Identify which cell holds the provided text, then report its [x, y] central coordinate. 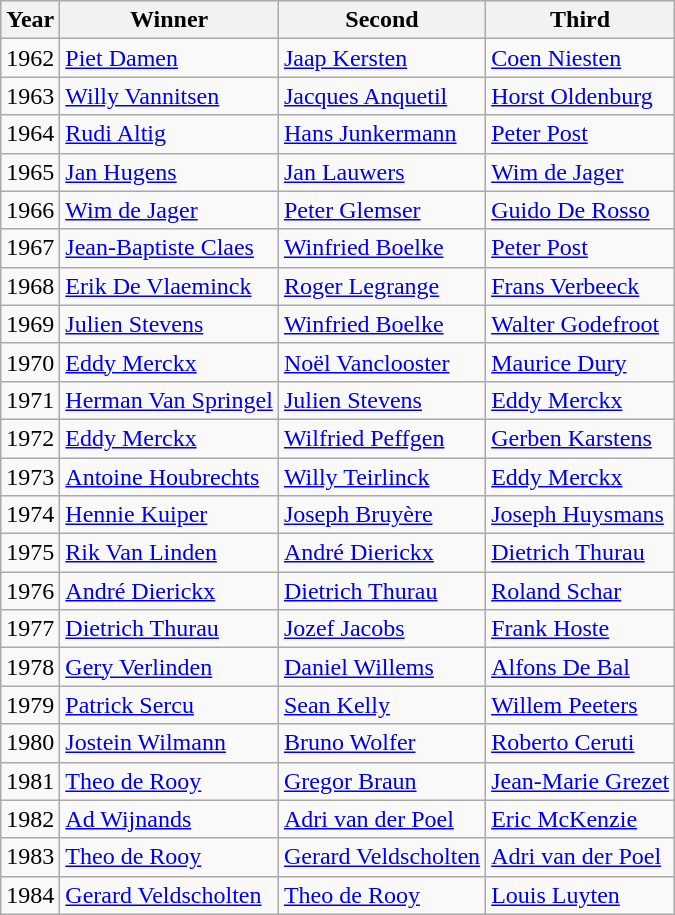
1968 [30, 286]
Frans Verbeeck [580, 286]
1962 [30, 58]
Willem Peeters [580, 705]
Jean-Baptiste Claes [170, 248]
Bruno Wolfer [382, 743]
Joseph Bruyère [382, 515]
Maurice Dury [580, 362]
Jan Hugens [170, 172]
1982 [30, 819]
Coen Niesten [580, 58]
Jan Lauwers [382, 172]
1972 [30, 438]
1978 [30, 667]
Alfons De Bal [580, 667]
Joseph Huysmans [580, 515]
1980 [30, 743]
Willy Teirlinck [382, 477]
1971 [30, 400]
Patrick Sercu [170, 705]
Roger Legrange [382, 286]
1975 [30, 553]
Third [580, 20]
1973 [30, 477]
Eric McKenzie [580, 819]
Antoine Houbrechts [170, 477]
Peter Glemser [382, 210]
1974 [30, 515]
Hennie Kuiper [170, 515]
Jozef Jacobs [382, 629]
1967 [30, 248]
Rik Van Linden [170, 553]
Daniel Willems [382, 667]
Piet Damen [170, 58]
Walter Godefroot [580, 324]
1981 [30, 781]
Sean Kelly [382, 705]
Jostein Wilmann [170, 743]
1970 [30, 362]
Frank Hoste [580, 629]
1984 [30, 895]
Roland Schar [580, 591]
Louis Luyten [580, 895]
Rudi Altig [170, 134]
Herman Van Springel [170, 400]
1976 [30, 591]
Hans Junkermann [382, 134]
1977 [30, 629]
Ad Wijnands [170, 819]
1966 [30, 210]
Gery Verlinden [170, 667]
Gregor Braun [382, 781]
Noël Vanclooster [382, 362]
Guido De Rosso [580, 210]
Jean-Marie Grezet [580, 781]
1983 [30, 857]
Jacques Anquetil [382, 96]
Roberto Ceruti [580, 743]
Willy Vannitsen [170, 96]
1963 [30, 96]
Winner [170, 20]
1979 [30, 705]
Erik De Vlaeminck [170, 286]
1969 [30, 324]
Second [382, 20]
Horst Oldenburg [580, 96]
Jaap Kersten [382, 58]
Wilfried Peffgen [382, 438]
1964 [30, 134]
Year [30, 20]
1965 [30, 172]
Gerben Karstens [580, 438]
